Find where the given text appears and provide that cell's center as (x, y) coordinate. 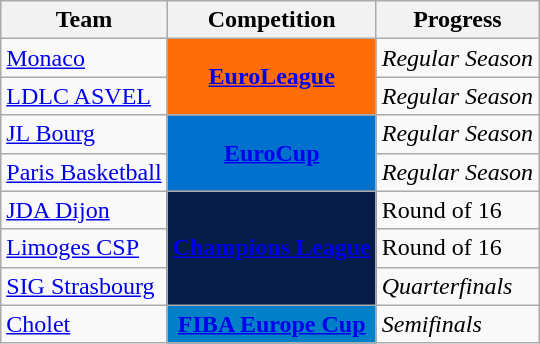
Quarterfinals (457, 286)
SIG Strasbourg (84, 286)
Champions League (272, 248)
Team (84, 20)
Limoges CSP (84, 248)
FIBA Europe Cup (272, 324)
EuroLeague (272, 77)
JDA Dijon (84, 210)
Cholet (84, 324)
EuroCup (272, 153)
Paris Basketball (84, 172)
JL Bourg (84, 134)
Progress (457, 20)
LDLC ASVEL (84, 96)
Monaco (84, 58)
Competition (272, 20)
Semifinals (457, 324)
